Pinpoint the cell where the given text exists, returning its (X, Y) midpoint coordinate. 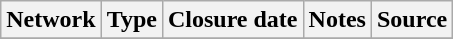
Notes (337, 20)
Closure date (232, 20)
Network (51, 20)
Source (412, 20)
Type (132, 20)
